Identify which cell holds the provided text, then report its [X, Y] central coordinate. 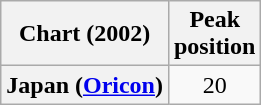
20 [214, 85]
Chart (2002) [85, 34]
Japan (Oricon) [85, 85]
Peakposition [214, 34]
